For the text-containing cell, return its midpoint in [X, Y] coordinate format. 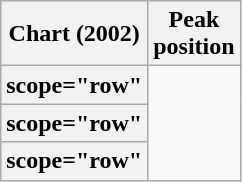
Peakposition [194, 34]
Chart (2002) [74, 34]
